Provide the (X, Y) coordinate of the cell's center where the given text is located.  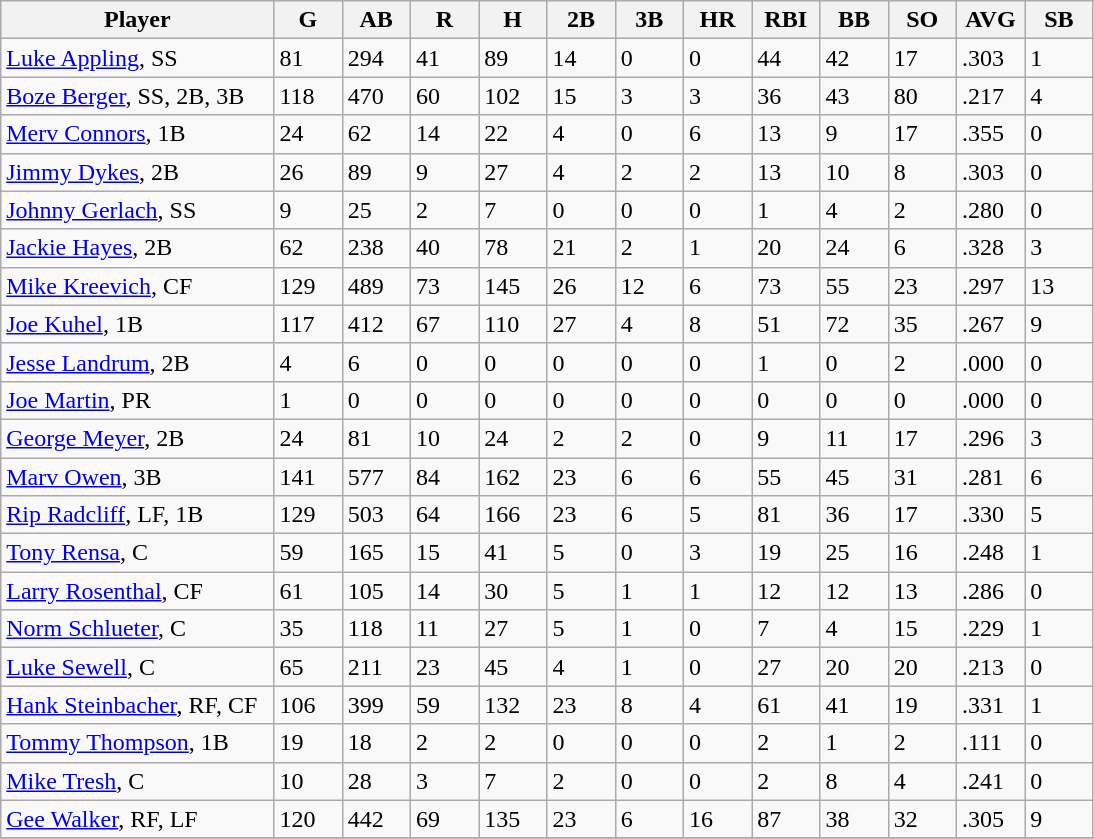
.355 (990, 134)
SO (922, 20)
38 (854, 819)
40 (444, 248)
42 (854, 58)
AVG (990, 20)
Luke Sewell, C (138, 667)
18 (376, 743)
141 (308, 477)
3B (649, 20)
145 (513, 286)
67 (444, 324)
George Meyer, 2B (138, 438)
.213 (990, 667)
G (308, 20)
.281 (990, 477)
H (513, 20)
51 (786, 324)
Rip Radcliff, LF, 1B (138, 515)
489 (376, 286)
44 (786, 58)
Hank Steinbacher, RF, CF (138, 705)
R (444, 20)
84 (444, 477)
117 (308, 324)
412 (376, 324)
69 (444, 819)
Joe Kuhel, 1B (138, 324)
.297 (990, 286)
577 (376, 477)
211 (376, 667)
BB (854, 20)
31 (922, 477)
.330 (990, 515)
Norm Schlueter, C (138, 629)
HR (717, 20)
.229 (990, 629)
399 (376, 705)
162 (513, 477)
60 (444, 96)
.111 (990, 743)
132 (513, 705)
Tommy Thompson, 1B (138, 743)
135 (513, 819)
64 (444, 515)
RBI (786, 20)
32 (922, 819)
22 (513, 134)
294 (376, 58)
238 (376, 248)
.305 (990, 819)
.267 (990, 324)
SB (1060, 20)
Mike Tresh, C (138, 781)
Jackie Hayes, 2B (138, 248)
165 (376, 553)
Boze Berger, SS, 2B, 3B (138, 96)
Luke Appling, SS (138, 58)
2B (581, 20)
Mike Kreevich, CF (138, 286)
442 (376, 819)
80 (922, 96)
65 (308, 667)
.328 (990, 248)
30 (513, 591)
Joe Martin, PR (138, 400)
.280 (990, 210)
72 (854, 324)
.286 (990, 591)
43 (854, 96)
.248 (990, 553)
470 (376, 96)
Jimmy Dykes, 2B (138, 172)
Gee Walker, RF, LF (138, 819)
105 (376, 591)
.331 (990, 705)
AB (376, 20)
28 (376, 781)
120 (308, 819)
Marv Owen, 3B (138, 477)
.217 (990, 96)
Tony Rensa, C (138, 553)
Larry Rosenthal, CF (138, 591)
Jesse Landrum, 2B (138, 362)
.241 (990, 781)
166 (513, 515)
102 (513, 96)
Johnny Gerlach, SS (138, 210)
106 (308, 705)
.296 (990, 438)
503 (376, 515)
21 (581, 248)
Merv Connors, 1B (138, 134)
78 (513, 248)
87 (786, 819)
Player (138, 20)
110 (513, 324)
